Detect which cell encompasses the target text, then output its (X, Y) center coordinate. 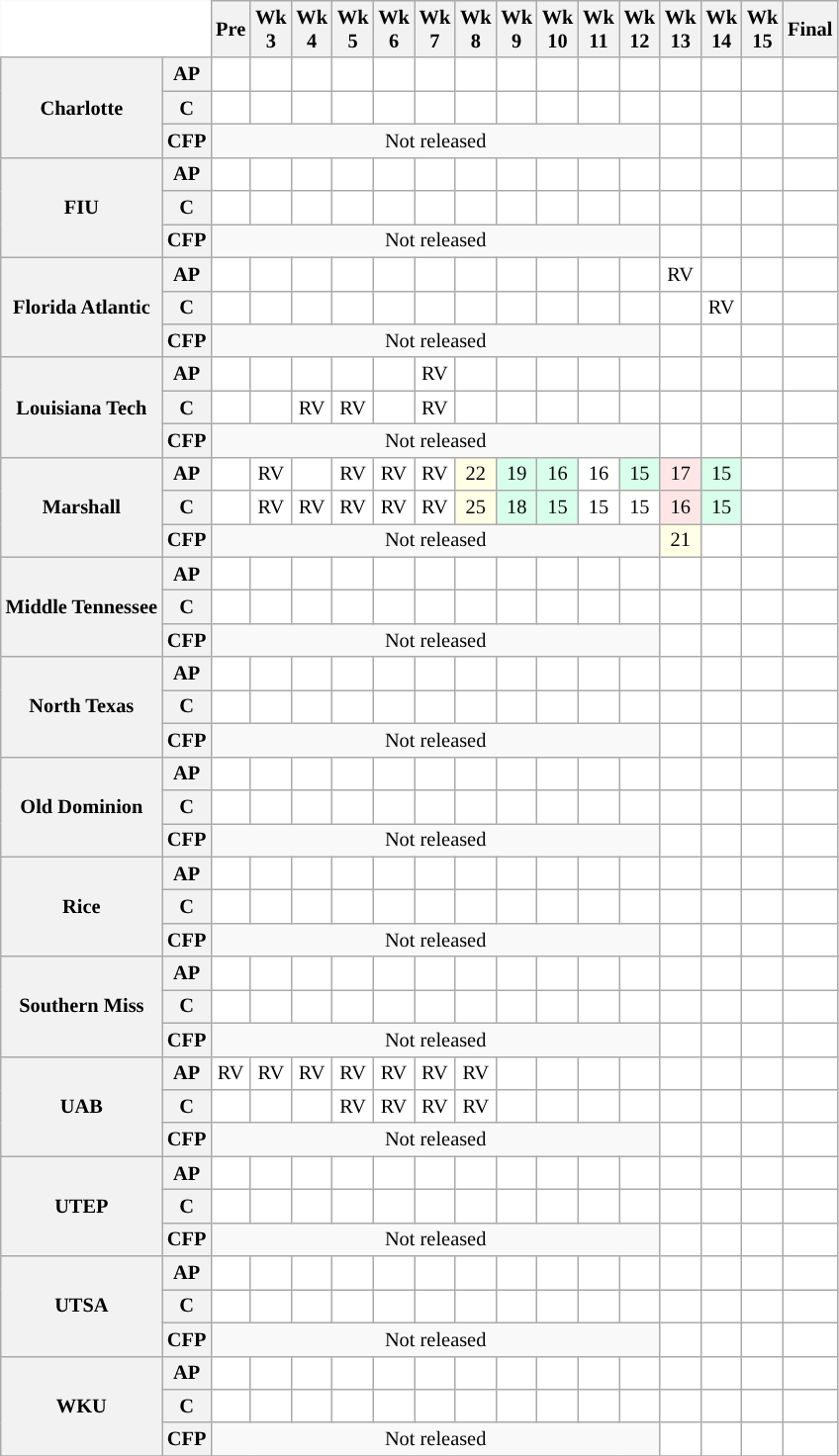
Louisiana Tech (81, 408)
Wk7 (435, 29)
Charlotte (81, 107)
North Texas (81, 706)
Wk11 (598, 29)
Wk6 (394, 29)
Marshall (81, 506)
Final (809, 29)
19 (516, 474)
Wk5 (352, 29)
WKU (81, 1407)
Pre (231, 29)
UTEP (81, 1207)
21 (681, 540)
Wk4 (313, 29)
FIU (81, 208)
Florida Atlantic (81, 307)
Wk9 (516, 29)
Wk10 (558, 29)
UAB (81, 1106)
Wk3 (271, 29)
Southern Miss (81, 1007)
Wk14 (720, 29)
Wk13 (681, 29)
18 (516, 507)
Rice (81, 906)
25 (475, 507)
17 (681, 474)
Wk8 (475, 29)
Middle Tennessee (81, 607)
22 (475, 474)
Old Dominion (81, 807)
Wk12 (639, 29)
Wk15 (762, 29)
UTSA (81, 1306)
